Detect which cell encompasses the target text, then output its [x, y] center coordinate. 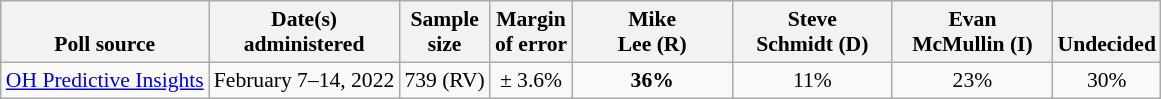
February 7–14, 2022 [304, 80]
23% [972, 80]
Undecided [1106, 32]
36% [652, 80]
Samplesize [444, 32]
SteveSchmidt (D) [812, 32]
30% [1106, 80]
MikeLee (R) [652, 32]
± 3.6% [531, 80]
EvanMcMullin (I) [972, 32]
Poll source [105, 32]
Marginof error [531, 32]
739 (RV) [444, 80]
OH Predictive Insights [105, 80]
Date(s)administered [304, 32]
11% [812, 80]
